Extract the [x, y] coordinate from the center of the cell holding the provided text.  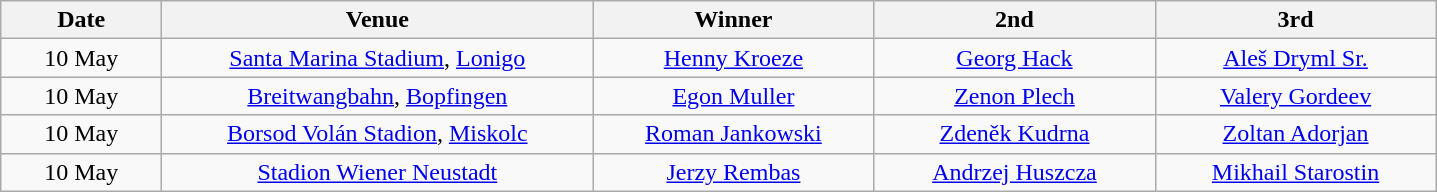
Zoltan Adorjan [1296, 134]
Stadion Wiener Neustadt [378, 172]
Georg Hack [1014, 58]
Zenon Plech [1014, 96]
Santa Marina Stadium, Lonigo [378, 58]
Roman Jankowski [734, 134]
Jerzy Rembas [734, 172]
Egon Muller [734, 96]
3rd [1296, 20]
Borsod Volán Stadion, Miskolc [378, 134]
2nd [1014, 20]
Zdeněk Kudrna [1014, 134]
Aleš Dryml Sr. [1296, 58]
Date [82, 20]
Andrzej Huszcza [1014, 172]
Breitwangbahn, Bopfingen [378, 96]
Valery Gordeev [1296, 96]
Winner [734, 20]
Mikhail Starostin [1296, 172]
Henny Kroeze [734, 58]
Venue [378, 20]
